Scan for the cell matching the given text and deliver its (x, y) coordinate at center. 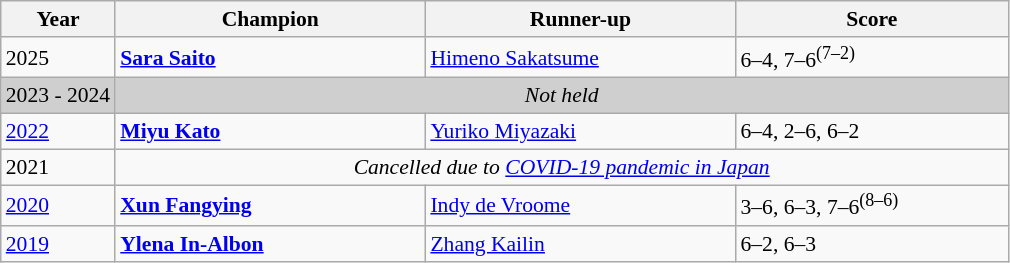
Not held (562, 96)
Runner-up (580, 19)
Champion (270, 19)
Sara Saito (270, 58)
Score (872, 19)
2025 (58, 58)
Xun Fangying (270, 206)
Ylena In-Albon (270, 244)
6–2, 6–3 (872, 244)
3–6, 6–3, 7–6(8–6) (872, 206)
6–4, 2–6, 6–2 (872, 132)
Indy de Vroome (580, 206)
6–4, 7–6(7–2) (872, 58)
2022 (58, 132)
Zhang Kailin (580, 244)
2023 - 2024 (58, 96)
2021 (58, 167)
2020 (58, 206)
Miyu Kato (270, 132)
Cancelled due to COVID-19 pandemic in Japan (562, 167)
Yuriko Miyazaki (580, 132)
Year (58, 19)
Himeno Sakatsume (580, 58)
2019 (58, 244)
